Locate the cell with the specified text and output its [x, y] center coordinate. 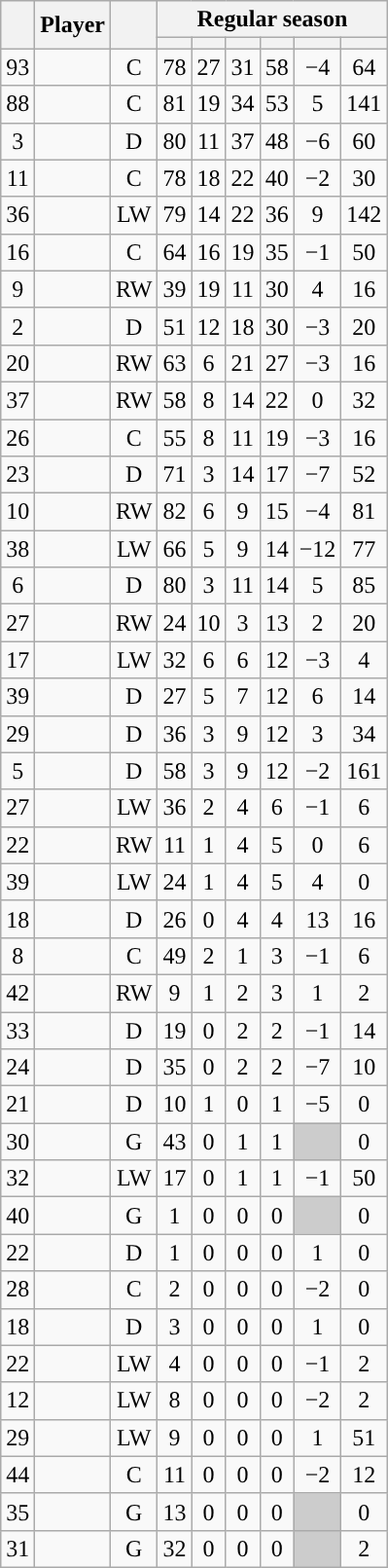
55 [175, 437]
28 [18, 1290]
Regular season [272, 19]
77 [364, 549]
23 [18, 475]
−5 [317, 1105]
141 [364, 104]
43 [175, 1142]
−6 [317, 141]
33 [18, 1031]
Player [73, 25]
15 [276, 512]
82 [175, 512]
7 [243, 697]
38 [18, 549]
42 [18, 993]
93 [18, 67]
44 [18, 1475]
66 [175, 549]
71 [175, 475]
−12 [317, 549]
63 [175, 363]
161 [364, 771]
79 [175, 215]
52 [364, 475]
53 [276, 104]
142 [364, 215]
60 [364, 141]
49 [175, 956]
48 [276, 141]
85 [364, 586]
88 [18, 104]
